Locate the cell with the specified text and output its [X, Y] center coordinate. 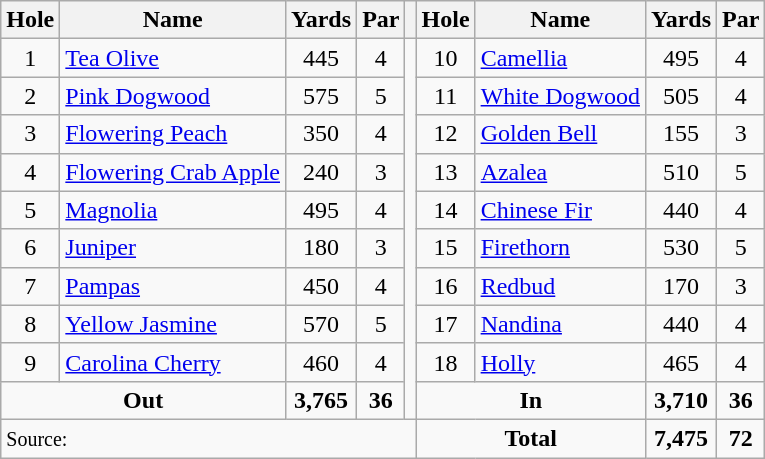
Magnolia [173, 210]
In [530, 400]
Pampas [173, 286]
White Dogwood [560, 96]
Yellow Jasmine [173, 324]
Chinese Fir [560, 210]
505 [680, 96]
18 [446, 362]
9 [30, 362]
7 [30, 286]
Azalea [560, 172]
Golden Bell [560, 134]
155 [680, 134]
6 [30, 248]
Firethorn [560, 248]
350 [322, 134]
Holly [560, 362]
Flowering Peach [173, 134]
445 [322, 58]
240 [322, 172]
Out [144, 400]
1 [30, 58]
11 [446, 96]
Total [530, 438]
10 [446, 58]
530 [680, 248]
13 [446, 172]
16 [446, 286]
Tea Olive [173, 58]
12 [446, 134]
Pink Dogwood [173, 96]
Source: [208, 438]
460 [322, 362]
2 [30, 96]
465 [680, 362]
Juniper [173, 248]
570 [322, 324]
575 [322, 96]
Flowering Crab Apple [173, 172]
8 [30, 324]
450 [322, 286]
7,475 [680, 438]
Nandina [560, 324]
3,765 [322, 400]
Camellia [560, 58]
510 [680, 172]
170 [680, 286]
72 [741, 438]
15 [446, 248]
17 [446, 324]
14 [446, 210]
Carolina Cherry [173, 362]
3,710 [680, 400]
180 [322, 248]
Redbud [560, 286]
